Return (x, y) of the center of cell containing provided text 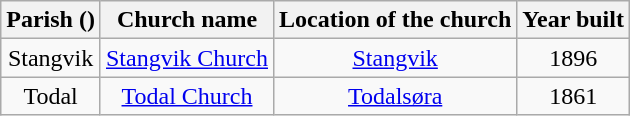
1861 (574, 96)
Parish () (51, 20)
1896 (574, 58)
Church name (186, 20)
Todalsøra (396, 96)
Location of the church (396, 20)
Todal Church (186, 96)
Year built (574, 20)
Todal (51, 96)
Stangvik Church (186, 58)
